Output the (X, Y) coordinate of the center of the cell containing the given text.  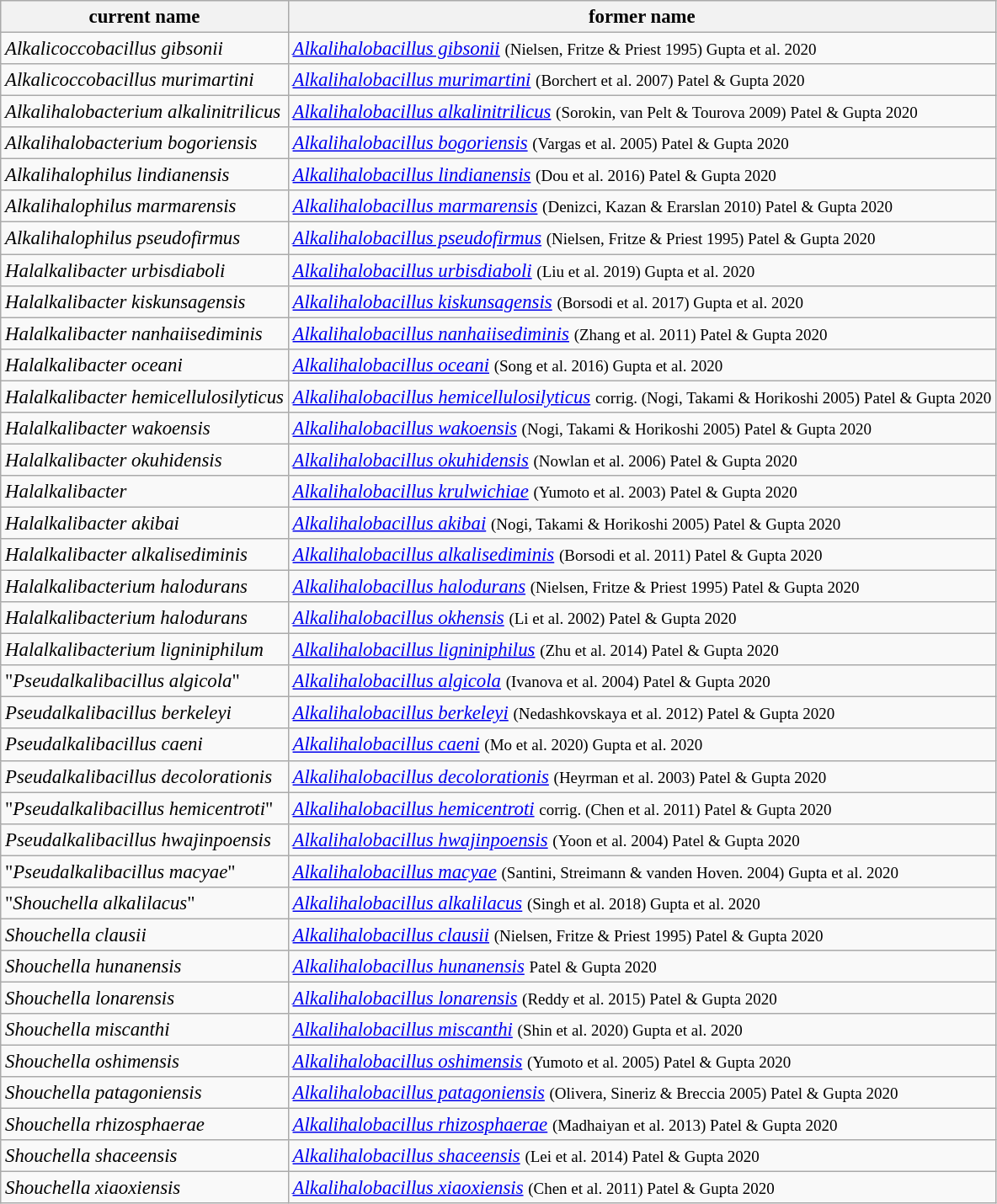
Alkalihalobacillus alkalinitrilicus (Sorokin, van Pelt & Tourova 2009) Patel & Gupta 2020 (642, 112)
"Pseudalkalibacillus algicola" (145, 681)
Alkalihalobacillus nanhaiisediminis (Zhang et al. 2011) Patel & Gupta 2020 (642, 333)
Alkalihalobacillus rhizosphaerae (Madhaiyan et al. 2013) Patel & Gupta 2020 (642, 1125)
Pseudalkalibacillus decolorationis (145, 776)
Alkalihalobacillus macyae (Santini, Streimann & vanden Hoven. 2004) Gupta et al. 2020 (642, 871)
Halalkalibacter okuhidensis (145, 460)
Alkalihalobacillus alkalisediminis (Borsodi et al. 2011) Patel & Gupta 2020 (642, 555)
current name (145, 17)
Alkalihalobacillus patagoniensis (Olivera, Sineriz & Breccia 2005) Patel & Gupta 2020 (642, 1093)
Shouchella hunanensis (145, 967)
Alkalihalobacillus halodurans (Nielsen, Fritze & Priest 1995) Patel & Gupta 2020 (642, 587)
Alkalihalobacillus bogoriensis (Vargas et al. 2005) Patel & Gupta 2020 (642, 143)
Alkalihalobacillus xiaoxiensis (Chen et al. 2011) Patel & Gupta 2020 (642, 1188)
Pseudalkalibacillus hwajinpoensis (145, 839)
Halalkalibacterium ligniniphilum (145, 650)
Alkalihalobacillus caeni (Mo et al. 2020) Gupta et al. 2020 (642, 745)
Alkalihalobacillus lindianensis (Dou et al. 2016) Patel & Gupta 2020 (642, 175)
Halalkalibacter oceani (145, 365)
Alkalihalobacillus kiskunsagensis (Borsodi et al. 2017) Gupta et al. 2020 (642, 301)
Alkalihalobacillus gibsonii (Nielsen, Fritze & Priest 1995) Gupta et al. 2020 (642, 49)
Alkalihalobacillus hwajinpoensis (Yoon et al. 2004) Patel & Gupta 2020 (642, 839)
Alkalicoccobacillus gibsonii (145, 49)
Alkalihalobacillus marmarensis (Denizci, Kazan & Erarslan 2010) Patel & Gupta 2020 (642, 206)
"Pseudalkalibacillus hemicentroti" (145, 808)
Pseudalkalibacillus berkeleyi (145, 713)
Halalkalibacter urbisdiaboli (145, 270)
Alkalihalobacillus hemicentroti corrig. (Chen et al. 2011) Patel & Gupta 2020 (642, 808)
Shouchella rhizosphaerae (145, 1125)
Alkalihalobacillus hemicellulosilyticus corrig. (Nogi, Takami & Horikoshi 2005) Patel & Gupta 2020 (642, 397)
Shouchella miscanthi (145, 1030)
Halalkalibacter akibai (145, 523)
Shouchella lonarensis (145, 998)
Halalkalibacter hemicellulosilyticus (145, 397)
Alkalihalobacillus clausii (Nielsen, Fritze & Priest 1995) Patel & Gupta 2020 (642, 935)
Alkalihalobacillus berkeleyi (Nedashkovskaya et al. 2012) Patel & Gupta 2020 (642, 713)
Shouchella xiaoxiensis (145, 1188)
Alkalihalophilus marmarensis (145, 206)
Alkalihalobacillus oceani (Song et al. 2016) Gupta et al. 2020 (642, 365)
Halalkalibacter wakoensis (145, 429)
Shouchella shaceensis (145, 1156)
Alkalihalobacillus okhensis (Li et al. 2002) Patel & Gupta 2020 (642, 618)
"Pseudalkalibacillus macyae" (145, 871)
Halalkalibacter kiskunsagensis (145, 301)
Alkalihalobacillus alkalilacus (Singh et al. 2018) Gupta et al. 2020 (642, 903)
Alkalihalobacillus algicola (Ivanova et al. 2004) Patel & Gupta 2020 (642, 681)
Alkalihalobacillus urbisdiaboli (Liu et al. 2019) Gupta et al. 2020 (642, 270)
Alkalihalobacillus lonarensis (Reddy et al. 2015) Patel & Gupta 2020 (642, 998)
Shouchella patagoniensis (145, 1093)
Alkalihalobacillus akibai (Nogi, Takami & Horikoshi 2005) Patel & Gupta 2020 (642, 523)
Pseudalkalibacillus caeni (145, 745)
Shouchella clausii (145, 935)
Alkalicoccobacillus murimartini (145, 80)
Alkalihalobacillus ligniniphilus (Zhu et al. 2014) Patel & Gupta 2020 (642, 650)
Halalkalibacter alkalisediminis (145, 555)
Alkalihalobacterium alkalinitrilicus (145, 112)
"Shouchella alkalilacus" (145, 903)
Alkalihalobacillus wakoensis (Nogi, Takami & Horikoshi 2005) Patel & Gupta 2020 (642, 429)
Alkalihalobacillus murimartini (Borchert et al. 2007) Patel & Gupta 2020 (642, 80)
former name (642, 17)
Halalkalibacter (145, 492)
Alkalihalobacillus decolorationis (Heyrman et al. 2003) Patel & Gupta 2020 (642, 776)
Alkalihalobacillus pseudofirmus (Nielsen, Fritze & Priest 1995) Patel & Gupta 2020 (642, 238)
Alkalihalophilus lindianensis (145, 175)
Alkalihalobacillus krulwichiae (Yumoto et al. 2003) Patel & Gupta 2020 (642, 492)
Alkalihalobacillus hunanensis Patel & Gupta 2020 (642, 967)
Alkalihalobacillus okuhidensis (Nowlan et al. 2006) Patel & Gupta 2020 (642, 460)
Alkalihalophilus pseudofirmus (145, 238)
Halalkalibacter nanhaiisediminis (145, 333)
Alkalihalobacterium bogoriensis (145, 143)
Alkalihalobacillus oshimensis (Yumoto et al. 2005) Patel & Gupta 2020 (642, 1062)
Alkalihalobacillus miscanthi (Shin et al. 2020) Gupta et al. 2020 (642, 1030)
Alkalihalobacillus shaceensis (Lei et al. 2014) Patel & Gupta 2020 (642, 1156)
Shouchella oshimensis (145, 1062)
